For the text-containing cell, return its midpoint in (X, Y) coordinate format. 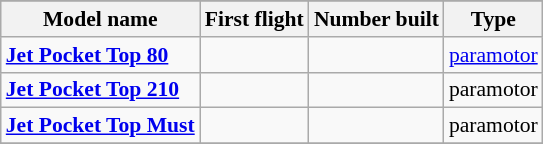
Type (494, 19)
Jet Pocket Top 210 (100, 90)
Jet Pocket Top 80 (100, 55)
Jet Pocket Top Must (100, 126)
First flight (254, 19)
Number built (376, 19)
Model name (100, 19)
